Search for the cell housing the specified text and yield its (x, y) center coordinate. 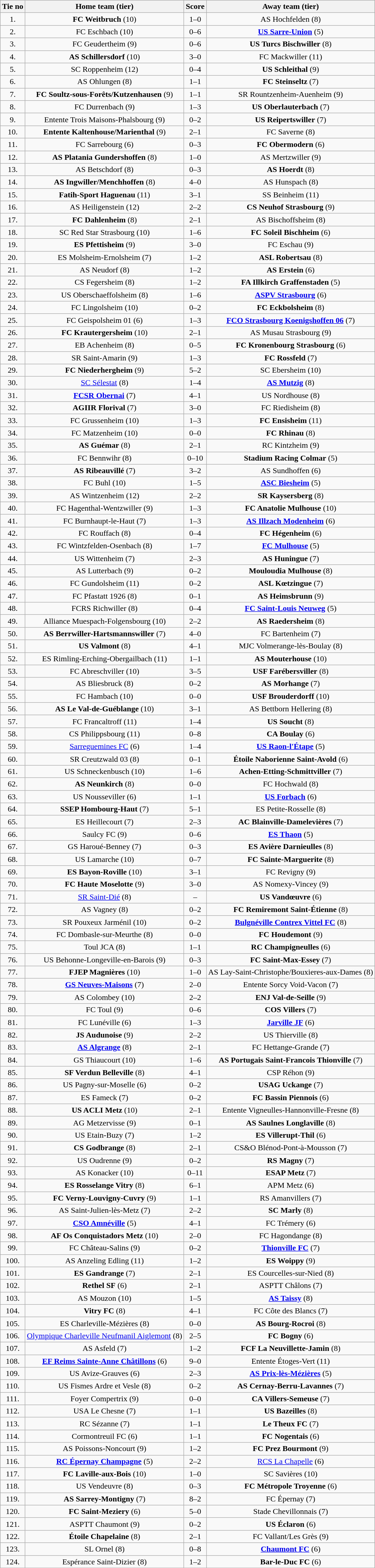
FC Bartenheim (7) (291, 634)
AS Nomexy-Vincey (9) (291, 884)
FC Riedisheim (8) (291, 408)
83. (13, 1047)
US Etain-Buzy (7) (105, 1135)
Saulcy FC (9) (105, 834)
FC Weitbruch (10) (105, 19)
FC Buhl (10) (105, 483)
SC Savières (10) (291, 1474)
65. (13, 822)
9. (13, 119)
26. (13, 332)
US Reipertswiller (7) (291, 119)
70. (13, 884)
RS Amanvillers (7) (291, 1198)
SR Saint-Dié (8) (105, 897)
AS Wintzenheim (12) (105, 496)
US Schleithal (9) (291, 69)
Vitry FC (8) (105, 1311)
AG Metzervisse (9) (105, 1123)
AS Schillersdorf (10) (105, 57)
FC Verny-Louvigny-Cuvry (9) (105, 1198)
52. (13, 659)
30. (13, 383)
FC Rouffach (8) (105, 533)
Rethel SF (6) (105, 1286)
23. (13, 295)
FC Eschbach (10) (105, 32)
114. (13, 1436)
AS Illzach Modenheim (6) (291, 521)
FC Bassin Piennois (6) (291, 1098)
SR Saint-Amarin (9) (105, 357)
FCO Strasbourg Koenigshoffen 06 (7) (291, 320)
81. (13, 1022)
ES Fameck (7) (105, 1098)
AS Erstein (6) (291, 270)
46. (13, 584)
71. (13, 897)
Étoile Naborienne Saint-Avold (6) (291, 759)
US Nordhouse (8) (291, 395)
0–10 (195, 458)
FC Hambach (10) (105, 696)
12. (13, 157)
66. (13, 834)
ASPTT Châlons (7) (291, 1286)
RC Sézanne (7) (105, 1424)
44. (13, 558)
42. (13, 533)
AS Sundhoffen (6) (291, 470)
SSEP Hombourg-Haut (7) (105, 809)
CS Philippsbourg (11) (105, 734)
5. (13, 69)
105. (13, 1323)
CA Boulay (6) (291, 734)
22. (13, 282)
74. (13, 934)
90. (13, 1135)
Achen-Etting-Schmittviller (7) (291, 772)
FC Épernay (7) (291, 1499)
USF Farébersviller (8) (291, 671)
35. (13, 445)
89. (13, 1123)
US Behonne-Longeville-en-Barois (9) (105, 960)
62. (13, 784)
US Valmont (8) (105, 646)
US Éclaron (6) (291, 1524)
10. (13, 132)
54. (13, 684)
ES Rosselange Vitry (8) (105, 1185)
18. (13, 232)
USAG Uckange (7) (291, 1085)
98. (13, 1236)
FC Kronenbourg Strasbourg (6) (291, 345)
JS Audunoise (9) (105, 1035)
108. (13, 1361)
50. (13, 634)
ES Courcelles-sur-Nied (8) (291, 1273)
ES Woippy (9) (291, 1261)
FCSR Obernai (7) (105, 395)
41. (13, 521)
CS Godbrange (8) (105, 1148)
AS Betschdorf (8) (105, 170)
40. (13, 508)
AC Blainville-Damelevières (7) (291, 822)
FC Lingolsheim (10) (105, 307)
FCRS Richwiller (8) (105, 609)
US Wittenheim (7) (105, 558)
US Thierville (8) (291, 1035)
49. (13, 621)
11. (13, 144)
FC Houdemont (9) (291, 934)
FC Revigny (9) (291, 872)
97. (13, 1223)
80. (13, 1010)
5–1 (195, 809)
24. (13, 307)
Home team (tier) (105, 7)
9–0 (195, 1361)
US Fismes Ardre et Vesle (8) (105, 1386)
Alliance Muespach-Folgensbourg (10) (105, 621)
RCS La Chapelle (6) (291, 1461)
FC Trémery (6) (291, 1223)
RC Champigneulles (6) (291, 947)
Entente Étoges-Vert (11) (291, 1361)
ASL Kœtzingue (7) (291, 584)
112. (13, 1411)
39. (13, 496)
AS Heimsbrunn (9) (291, 596)
123. (13, 1549)
GS Neuves-Maisons (7) (105, 985)
FC Saint-Max-Essey (7) (291, 960)
FC Hagenthal-Wentzwiller (9) (105, 508)
AS Lay-Saint-Christophe/Bouxieres-aux-Dames (8) (291, 972)
FC Remiremont Saint-Étienne (8) (291, 909)
FC Grussenheim (10) (105, 420)
AS Berrwiller-Hartsmannswiller (7) (105, 634)
103. (13, 1298)
US Soucht (8) (291, 721)
AS Ohlungen (8) (105, 82)
36. (13, 458)
FJEP Magnières (10) (105, 972)
ES Avière Darnieulles (8) (291, 847)
92. (13, 1160)
SC Roppenheim (12) (105, 69)
US Avize-Grauves (6) (105, 1374)
SL Ornel (8) (105, 1549)
AS Morhange (7) (291, 684)
CS&O Blénod-Pont-à-Mousson (7) (291, 1148)
88. (13, 1110)
SR Rountzenheim-Auenheim (9) (291, 94)
AS Taissy (8) (291, 1298)
100. (13, 1261)
85. (13, 1072)
FC Rhinau (8) (291, 433)
5–2 (195, 370)
MJC Volmerange-lès-Boulay (8) (291, 646)
47. (13, 596)
FC Anatolie Mulhouse (10) (291, 508)
Thionville FC (7) (291, 1248)
FC Wintzfelden-Osenbach (8) (105, 546)
FC Francaltroff (11) (105, 721)
72. (13, 909)
FC Dombasle-sur-Meurthe (8) (105, 934)
FC Burnhaupt-le-Haut (7) (105, 521)
AS Lutterbach (9) (105, 571)
US Vandœuvre (6) (291, 897)
51. (13, 646)
Entente Vigneulles-Hannonville-Fresne (8) (291, 1110)
117. (13, 1474)
US Pagny-sur-Moselle (6) (105, 1085)
US Oberschaeffolsheim (8) (105, 295)
96. (13, 1211)
122. (13, 1536)
124. (13, 1561)
FC Pfastatt 1926 (8) (105, 596)
Mouloudia Mulhouse (8) (291, 571)
Foyer Compertrix (9) (105, 1399)
AS Hochfelden (8) (291, 19)
SR Creutzwald 03 (8) (105, 759)
110. (13, 1386)
ES Charleville-Mézières (8) (105, 1323)
AS Anzeling Edling (11) (105, 1261)
FCF La Neuvillette-Jamin (8) (291, 1348)
AS Huningue (7) (291, 558)
USF Brouderdorff (10) (291, 696)
111. (13, 1399)
ES Petite-Rosselle (8) (291, 809)
SC Sélestat (8) (105, 383)
Score (195, 7)
Sarreguemines FC (6) (105, 746)
Tie no (13, 7)
94. (13, 1185)
19. (13, 245)
COS Villers (7) (291, 1010)
FC Geispolsheim 01 (6) (105, 320)
ES Pfettisheim (9) (105, 245)
FC Krautergersheim (10) (105, 332)
CSP Réhon (9) (291, 1072)
US Forbach (6) (291, 797)
AS Bettborn Hellering (8) (291, 709)
14. (13, 182)
119. (13, 1499)
AS Guémar (8) (105, 445)
121. (13, 1524)
15. (13, 195)
FC Gundolsheim (11) (105, 584)
FC Côte des Blancs (7) (291, 1311)
0–11 (195, 1173)
AS Cernay-Berru-Lavannes (7) (291, 1386)
AS Mouterhouse (10) (291, 659)
AS Musau Strasbourg (9) (291, 332)
FC Mackwiller (11) (291, 57)
AS Konacker (10) (105, 1173)
US Schneckenbusch (10) (105, 772)
20. (13, 257)
21. (13, 270)
FC Soleil Bischheim (6) (291, 232)
FC Hochwald (8) (291, 784)
ASPV Strasbourg (6) (291, 295)
FC Sarrebourg (6) (105, 144)
AS Bourg-Rocroi (8) (291, 1323)
FC Matzenheim (10) (105, 433)
SR Pouxeux Jarménil (10) (105, 922)
FC Mulhouse (5) (291, 546)
0–7 (195, 859)
FC Bogny (6) (291, 1336)
55. (13, 696)
Olympique Charleville Neufmanil Aiglemont (8) (105, 1336)
ENJ Val-de-Seille (9) (291, 997)
SS Beinheim (11) (291, 195)
34. (13, 433)
45. (13, 571)
64. (13, 809)
60. (13, 759)
ASC Biesheim (5) (291, 483)
AS Poissons-Noncourt (9) (105, 1449)
76. (13, 960)
48. (13, 609)
4. (13, 57)
Toul JCA (8) (105, 947)
Fatih-Sport Haguenau (11) (105, 195)
CS Neuhof Strasbourg (9) (291, 207)
FC Bennwihr (8) (105, 458)
13. (13, 170)
ASPTT Chaumont (9) (105, 1524)
FC Ensisheim (11) (291, 420)
8–2 (195, 1499)
57. (13, 721)
FA Illkirch Graffenstaden (5) (291, 282)
ESAP Metz (7) (291, 1173)
116. (13, 1461)
AS Mertzwiller (9) (291, 157)
86. (13, 1085)
AS Ribeauvillé (7) (105, 470)
73. (13, 922)
US Sarre-Union (5) (291, 32)
RC Kintzheim (9) (291, 445)
118. (13, 1486)
ES Rimling-Erching-Obergailbach (11) (105, 659)
ASL Robertsau (8) (291, 257)
ES Villerupt-Thil (6) (291, 1135)
87. (13, 1098)
2–5 (195, 1336)
58. (13, 734)
FC Prez Bourmont (9) (291, 1449)
AS Vagney (8) (105, 909)
33. (13, 420)
AS Saint-Julien-lès-Metz (7) (105, 1211)
US ACLI Metz (10) (105, 1110)
Chaumont FC (6) (291, 1549)
Cormontreuil FC (6) (105, 1436)
115. (13, 1449)
5–0 (195, 1511)
99. (13, 1248)
0–5 (195, 345)
AS Neudorf (8) (105, 270)
AS Portugais Saint-Francois Thionville (7) (291, 1060)
ES Heillecourt (7) (105, 822)
106. (13, 1336)
FC Vallant/Les Grès (9) (291, 1536)
SR Kaysersberg (8) (291, 496)
US Lamarche (10) (105, 859)
US Nousseviller (6) (105, 797)
SC Red Star Strasbourg (10) (105, 232)
USA Le Chesne (7) (105, 1411)
SC Ebersheim (10) (291, 370)
Le Theux FC (7) (291, 1424)
FC Eschau (9) (291, 245)
31. (13, 395)
Entente Kaltenhouse/Marienthal (9) (105, 132)
78. (13, 985)
FC Laville-aux-Bois (10) (105, 1474)
25. (13, 320)
RS Magny (7) (291, 1160)
69. (13, 872)
2. (13, 32)
91. (13, 1148)
3. (13, 44)
FC Sainte-Marguerite (8) (291, 859)
AS Mouzon (10) (105, 1298)
AS Bliesbruck (8) (105, 684)
AGIIR Florival (7) (105, 408)
82. (13, 1035)
Away team (tier) (291, 7)
Bar-le-Duc FC (6) (291, 1561)
AS Mutzig (8) (291, 383)
CA Villers-Semeuse (7) (291, 1399)
AS Ingwiller/Menchhoffen (8) (105, 182)
75. (13, 947)
FC Haute Moselotte (9) (105, 884)
FC Geudertheim (9) (105, 44)
AS Platania Gundershoffen (8) (105, 157)
68. (13, 859)
102. (13, 1286)
CS Fegersheim (8) (105, 282)
59. (13, 746)
FC Hettange-Grande (7) (291, 1047)
FC Métropole Troyenne (6) (291, 1486)
RC Épernay Champagne (5) (105, 1461)
Étoile Chapelaine (8) (105, 1536)
AS Saulnes Longlaville (8) (291, 1123)
63. (13, 797)
FC Hagondange (8) (291, 1236)
FC Eckbolsheim (8) (291, 307)
67. (13, 847)
53. (13, 671)
104. (13, 1311)
US Raon-l'Étape (5) (291, 746)
US Bazeilles (8) (291, 1411)
Stadium Racing Colmar (5) (291, 458)
AS Neunkirch (8) (105, 784)
61. (13, 772)
– (195, 897)
SC Marly (8) (291, 1211)
EF Reims Sainte-Anne Châtillons (6) (105, 1361)
AF Os Conquistadors Metz (10) (105, 1236)
17. (13, 220)
1–7 (195, 546)
37. (13, 470)
ES Bayon-Roville (10) (105, 872)
120. (13, 1511)
AS Hunspach (8) (291, 182)
Jarville JF (6) (291, 1022)
FC Saint-Meziery (6) (105, 1511)
6. (13, 82)
3–5 (195, 671)
FC Saverne (8) (291, 132)
84. (13, 1060)
6–1 (195, 1185)
AS Heiligenstein (12) (105, 207)
Stade Chevillonnais (7) (291, 1511)
AS Asfeld (7) (105, 1348)
29. (13, 370)
AS Le Val-de-Guéblange (10) (105, 709)
AS Algrange (8) (105, 1047)
32. (13, 408)
FC Abreschviller (10) (105, 671)
FC Hégenheim (6) (291, 533)
FC Steinseltz (7) (291, 82)
FC Saint-Louis Neuweg (5) (291, 609)
107. (13, 1348)
FC Obermodern (6) (291, 144)
FC Rossfeld (7) (291, 357)
US Oberlauterbach (7) (291, 107)
US Oudrenne (9) (105, 1160)
AS Raedersheim (8) (291, 621)
113. (13, 1424)
109. (13, 1374)
FC Nogentais (6) (291, 1436)
38. (13, 483)
AS Prix-lès-Mézières (5) (291, 1374)
43. (13, 546)
APM Metz (6) (291, 1185)
FC Toul (9) (105, 1010)
US Vendeuvre (8) (105, 1486)
7. (13, 94)
FC Dahlenheim (8) (105, 220)
101. (13, 1273)
GS Haroué-Benney (7) (105, 847)
AS Sarrey-Montigny (7) (105, 1499)
GS Thiaucourt (10) (105, 1060)
79. (13, 997)
SF Verdun Belleville (8) (105, 1072)
1. (13, 19)
Entente Trois Maisons-Phalsbourg (9) (105, 119)
3–2 (195, 470)
FC Durrenbach (9) (105, 107)
ES Thaon (5) (291, 834)
FC Lunéville (6) (105, 1022)
AS Colombey (10) (105, 997)
Espérance Saint-Dizier (8) (105, 1561)
ES Gandrange (7) (105, 1273)
FC Soultz-sous-Forêts/Kutzenhausen (9) (105, 94)
AS Bischoffsheim (8) (291, 220)
US Turcs Bischwiller (8) (291, 44)
ES Molsheim-Ernolsheim (7) (105, 257)
95. (13, 1198)
77. (13, 972)
Entente Sorcy Void-Vacon (7) (291, 985)
93. (13, 1173)
56. (13, 709)
28. (13, 357)
16. (13, 207)
FC Niederhergheim (9) (105, 370)
FC Château-Salins (9) (105, 1248)
Bulgnéville Contrex Vittel FC (8) (291, 922)
8. (13, 107)
AS Hoerdt (8) (291, 170)
EB Achenheim (8) (105, 345)
CSO Amnéville (5) (105, 1223)
27. (13, 345)
